Scan for the cell matching the given text and deliver its (X, Y) coordinate at center. 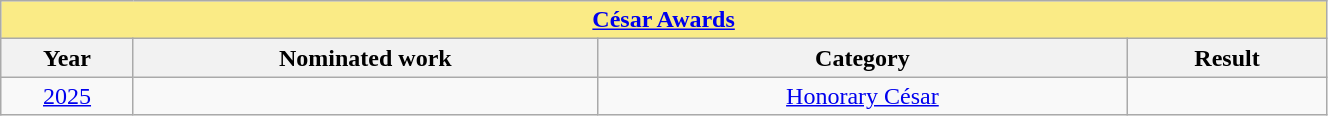
Year (68, 58)
Category (862, 58)
César Awards (664, 20)
Result (1228, 58)
2025 (68, 96)
Nominated work (365, 58)
Honorary César (862, 96)
